From the cell containing the given text, extract its center point as [x, y] coordinate. 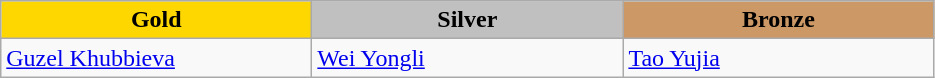
Tao Yujia [778, 58]
Guzel Khubbieva [156, 58]
Bronze [778, 20]
Silver [468, 20]
Wei Yongli [468, 58]
Gold [156, 20]
